Search for the cell housing the specified text and yield its [x, y] center coordinate. 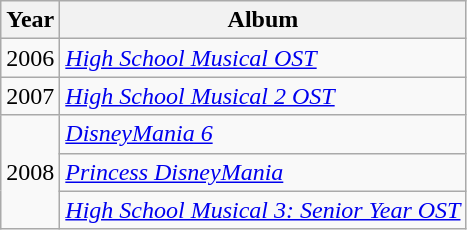
DisneyMania 6 [263, 134]
High School Musical 2 OST [263, 96]
High School Musical OST [263, 58]
Princess DisneyMania [263, 172]
2006 [30, 58]
2008 [30, 172]
High School Musical 3: Senior Year OST [263, 210]
Year [30, 20]
2007 [30, 96]
Album [263, 20]
